Pinpoint the cell where the given text exists, returning its [X, Y] midpoint coordinate. 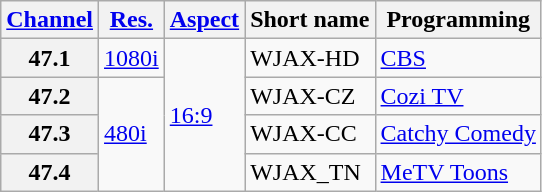
47.4 [50, 172]
Res. [132, 20]
Channel [50, 20]
WJAX-CZ [310, 96]
WJAX_TN [310, 172]
WJAX-HD [310, 58]
Catchy Comedy [458, 134]
CBS [458, 58]
47.2 [50, 96]
Short name [310, 20]
16:9 [204, 115]
Aspect [204, 20]
WJAX-CC [310, 134]
47.3 [50, 134]
Programming [458, 20]
47.1 [50, 58]
480i [132, 134]
MeTV Toons [458, 172]
Cozi TV [458, 96]
1080i [132, 58]
